Return (x, y) of the center of cell containing provided text 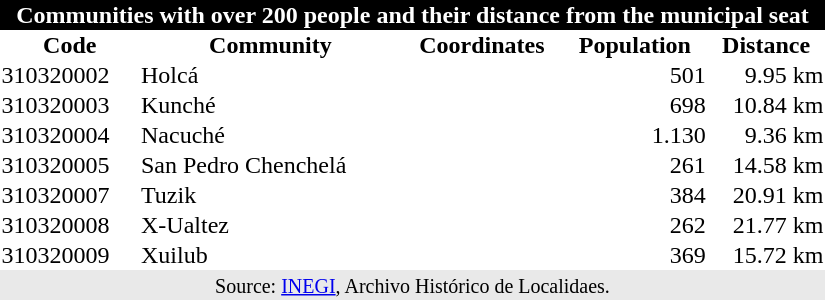
Population (636, 45)
Code (70, 45)
310320008 (70, 225)
501 (636, 75)
1.130 (636, 135)
Source: INEGI, Archivo Histórico de Localidaes. (412, 285)
21.77 km (766, 225)
Tuzik (271, 195)
310320003 (70, 105)
310320009 (70, 255)
San Pedro Chenchelá (271, 165)
310320002 (70, 75)
310320004 (70, 135)
20.91 km (766, 195)
Coordinates (482, 45)
262 (636, 225)
Distance (766, 45)
369 (636, 255)
Communities with over 200 people and their distance from the municipal seat (412, 15)
261 (636, 165)
Holcá (271, 75)
X-Ualtez (271, 225)
Community (271, 45)
Kunché (271, 105)
9.36 km (766, 135)
698 (636, 105)
Xuilub (271, 255)
10.84 km (766, 105)
9.95 km (766, 75)
15.72 km (766, 255)
384 (636, 195)
14.58 km (766, 165)
310320007 (70, 195)
Nacuché (271, 135)
310320005 (70, 165)
